For the text-containing cell, return its midpoint in (x, y) coordinate format. 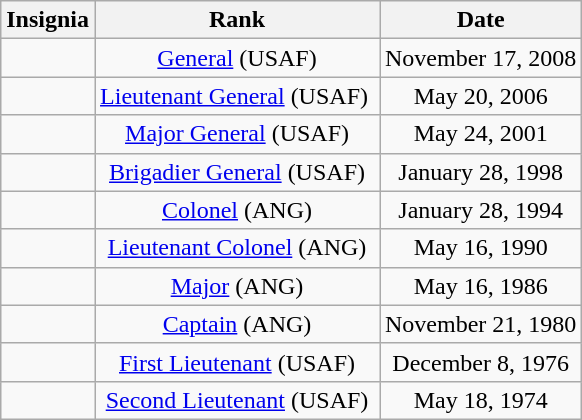
Colonel (ANG) (238, 210)
November 21, 1980 (481, 324)
Second Lieutenant (USAF) (238, 400)
May 24, 2001 (481, 134)
Captain (ANG) (238, 324)
May 16, 1986 (481, 286)
November 17, 2008 (481, 58)
First Lieutenant (USAF) (238, 362)
Insignia (48, 20)
May 16, 1990 (481, 248)
January 28, 1994 (481, 210)
Major (ANG) (238, 286)
Lieutenant General (USAF) (238, 96)
May 18, 1974 (481, 400)
Lieutenant Colonel (ANG) (238, 248)
May 20, 2006 (481, 96)
Rank (238, 20)
Major General (USAF) (238, 134)
December 8, 1976 (481, 362)
General (USAF) (238, 58)
January 28, 1998 (481, 172)
Brigadier General (USAF) (238, 172)
Date (481, 20)
